Provide the [X, Y] coordinate of the cell's center where the given text is located.  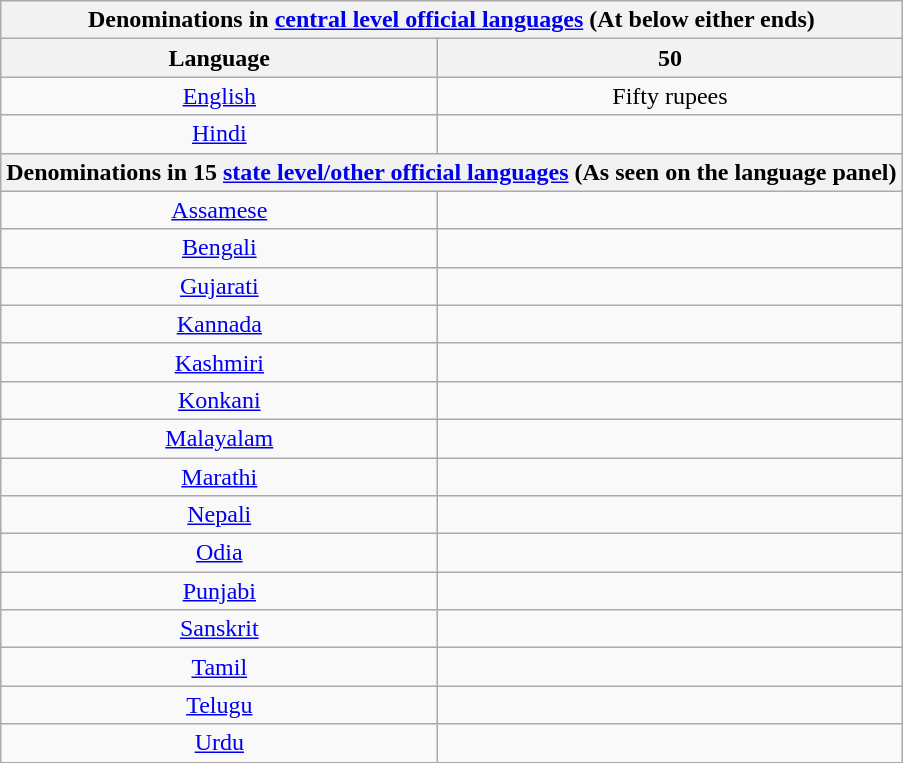
Language [220, 58]
Telugu [220, 705]
Kashmiri [220, 362]
Urdu [220, 743]
Konkani [220, 400]
Nepali [220, 515]
Kannada [220, 324]
Marathi [220, 477]
Denominations in 15 state level/other official languages (As seen on the language panel) [452, 172]
Fifty rupees [670, 96]
Denominations in central level official languages (At below either ends) [452, 20]
English [220, 96]
Punjabi [220, 591]
Hindi [220, 134]
Bengali [220, 248]
Assamese [220, 210]
Sanskrit [220, 629]
Odia [220, 553]
Malayalam [220, 438]
Gujarati [220, 286]
50 [670, 58]
Tamil [220, 667]
